Search for the cell housing the specified text and yield its [X, Y] center coordinate. 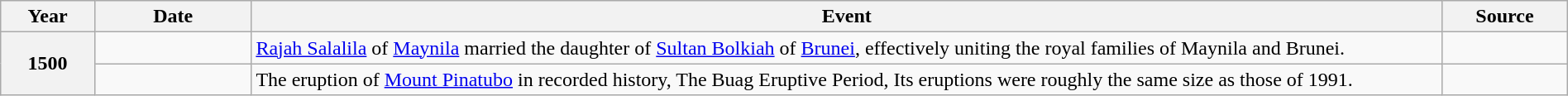
Event [847, 17]
Rajah Salalila of Maynila married the daughter of Sultan Bolkiah of Brunei, effectively uniting the royal families of Maynila and Brunei. [847, 48]
1500 [48, 64]
The eruption of Mount Pinatubo in recorded history, The Buag Eruptive Period, Its eruptions were roughly the same size as those of 1991. [847, 79]
Date [172, 17]
Source [1505, 17]
Year [48, 17]
